Find where the given text appears and provide that cell's center as [X, Y] coordinate. 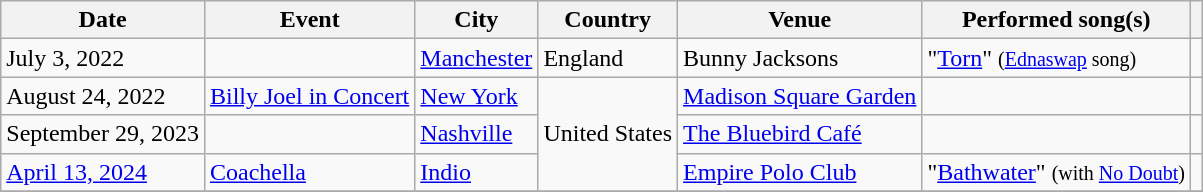
August 24, 2022 [103, 96]
"Torn" (Ednaswap song) [1056, 58]
September 29, 2023 [103, 134]
Date [103, 20]
Coachella [309, 172]
Venue [800, 20]
"Bathwater" (with No Doubt) [1056, 172]
July 3, 2022 [103, 58]
The Bluebird Café [800, 134]
City [476, 20]
Empire Polo Club [800, 172]
Madison Square Garden [800, 96]
New York [476, 96]
Country [608, 20]
Event [309, 20]
Bunny Jacksons [800, 58]
Performed song(s) [1056, 20]
United States [608, 134]
April 13, 2024 [103, 172]
Billy Joel in Concert [309, 96]
Manchester [476, 58]
Indio [476, 172]
Nashville [476, 134]
England [608, 58]
